Provide the (X, Y) coordinate of the cell's center where the given text is located.  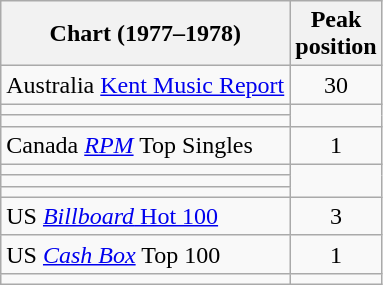
Chart (1977–1978) (146, 34)
Australia Kent Music Report (146, 85)
US Cash Box Top 100 (146, 254)
Canada RPM Top Singles (146, 145)
3 (336, 216)
30 (336, 85)
Peakposition (336, 34)
US Billboard Hot 100 (146, 216)
